For the text-containing cell, return its midpoint in [x, y] coordinate format. 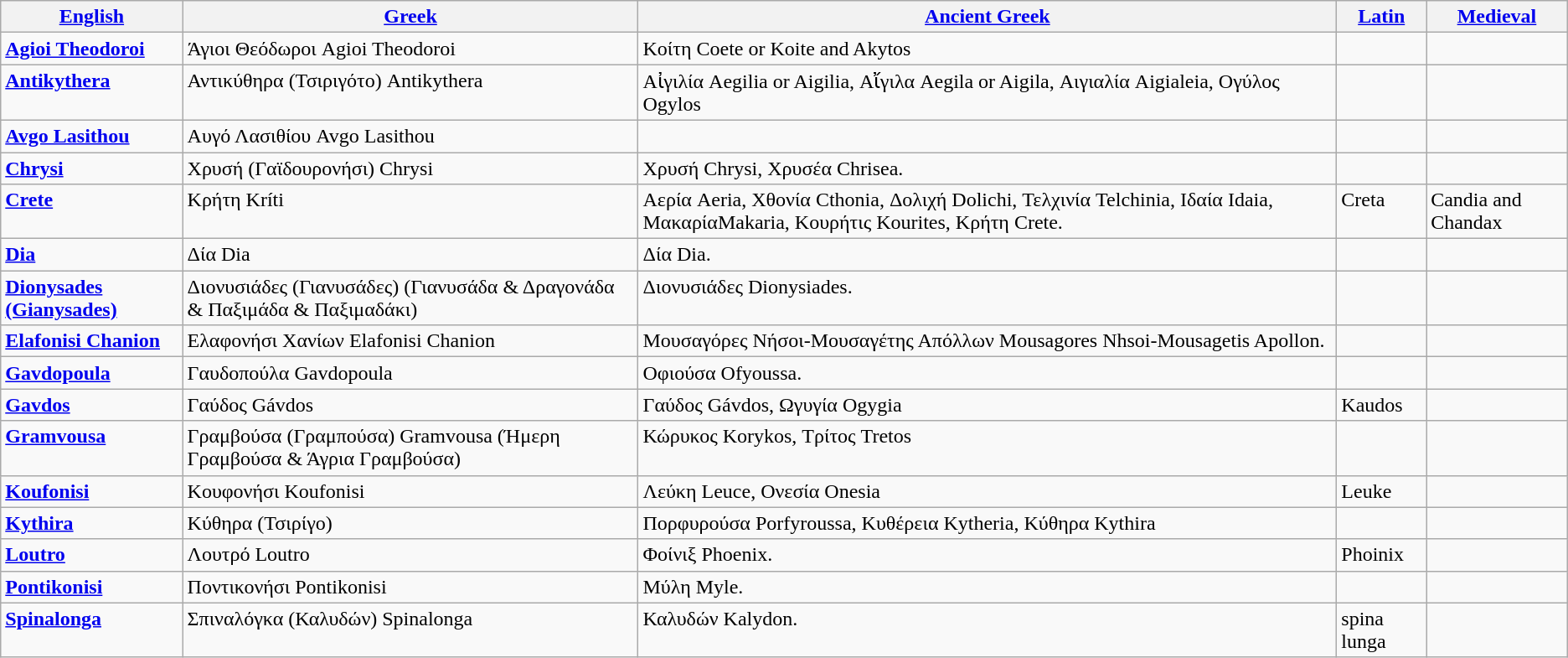
Candia and Chandax [1498, 211]
Μουσαγόρες Νήσοι-Μουσαγέτης Απόλλων Mousagores Nhsoi-Mousagetis Apollon. [988, 341]
Dia [92, 255]
Αυγό Λασιθίου Avgo Lasithou [410, 136]
spina lunga [1382, 630]
Creta [1382, 211]
Κύθηρα (Τσιρίγο) [410, 523]
English [92, 17]
Spinalonga [92, 630]
Καλυδών Kalydon. [988, 630]
Kythira [92, 523]
Πορφυρούσα Porfyroussa, Κυθέρεια Kytheria, Κύθηρα Kythira [988, 523]
Αἰγιλία Aegilia or Aigilia, Αἴγιλα Aegila or Aigila, Αιγιαλία Aigialeia, Ογύλος Ogylos [988, 92]
Κώρυκος Korykos, Τρίτος Tretos [988, 448]
Kaudos [1382, 405]
Ancient Greek [988, 17]
Διονυσιάδες Dionysiades. [988, 298]
Koufonisi [92, 491]
Κουφονήσι Koufonisi [410, 491]
Chrysi [92, 168]
Avgo Lasithou [92, 136]
Latin [1382, 17]
Medieval [1498, 17]
Antikythera [92, 92]
Κοίτη Coete or Koite and Akytos [988, 49]
Άγιοι Θεόδωροι Agioi Theodoroi [410, 49]
Dionysades (Gianysades) [92, 298]
Ποντικονήσι Pontikonisi [410, 587]
Αντικύθηρα (Τσιριγότο) Antikythera [410, 92]
Δία Dia. [988, 255]
Phoinix [1382, 555]
Διονυσιάδες (Γιανυσάδες) (Γιανυσάδα & Δραγονάδα & Παξιμάδα & Παξιμαδάκι) [410, 298]
Σπιναλόγκα (Καλυδών) Spinalonga [410, 630]
Gavdopoula [92, 373]
Agioi Theodoroi [92, 49]
Gavdos [92, 405]
Γαύδος Gávdos [410, 405]
Pontikonisi [92, 587]
Greek [410, 17]
Αερία Aeria, Χθονία Cthonia, Δολιχή Dolichi, Τελχινία Telchinia, Ιδαία Idaia, ΜακαρίαMakaria, Κουρήτις Kourites, Κρήτη Crete. [988, 211]
Χρυσή Chrysi, Χρυσέα Chrisea. [988, 168]
Οφιούσα Ofyoussa. [988, 373]
Λουτρό Loutro [410, 555]
Elafonisi Chanion [92, 341]
Γραμβούσα (Γραμπούσα) Gramvousa (Ήμερη Γραμβούσα & Άγρια Γραμβούσα) [410, 448]
Loutro [92, 555]
Δία Dia [410, 255]
Gramvousa [92, 448]
Φοίνιξ Phoenix. [988, 555]
Λεύκη Leuce, Ονεσία Onesia [988, 491]
Ελαφονήσι Χανίων Elafonisi Chanion [410, 341]
Γαύδος Gávdos, Ωγυγία Ogygia [988, 405]
Μύλη Myle. [988, 587]
Crete [92, 211]
Κρήτη Kríti [410, 211]
Γαυδοπούλα Gavdopoula [410, 373]
Leuke [1382, 491]
Χρυσή (Γαϊδουρονήσι) Chrysi [410, 168]
